Return the [X, Y] coordinate for the center point of the cell that contains the specified text.  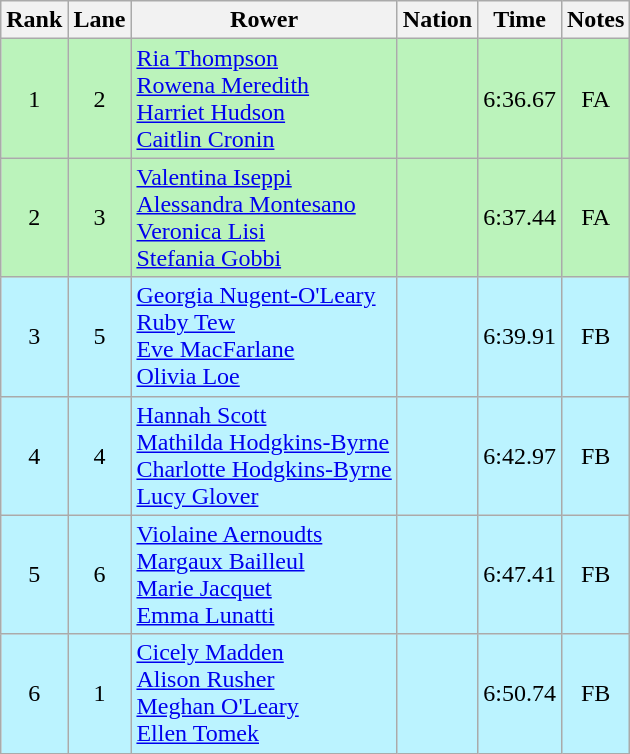
Rower [264, 20]
6:37.44 [520, 218]
Time [520, 20]
6:50.74 [520, 694]
Rank [34, 20]
Lane [100, 20]
Violaine AernoudtsMargaux BailleulMarie JacquetEmma Lunatti [264, 574]
6:36.67 [520, 98]
6:39.91 [520, 336]
Nation [437, 20]
6:42.97 [520, 456]
Notes [595, 20]
Valentina IseppiAlessandra MontesanoVeronica LisiStefania Gobbi [264, 218]
Cicely MaddenAlison RusherMeghan O'LearyEllen Tomek [264, 694]
Georgia Nugent-O'LearyRuby TewEve MacFarlaneOlivia Loe [264, 336]
Ria ThompsonRowena MeredithHarriet HudsonCaitlin Cronin [264, 98]
6:47.41 [520, 574]
Hannah ScottMathilda Hodgkins-ByrneCharlotte Hodgkins-ByrneLucy Glover [264, 456]
